Return the [X, Y] coordinate for the center point of the cell that contains the specified text.  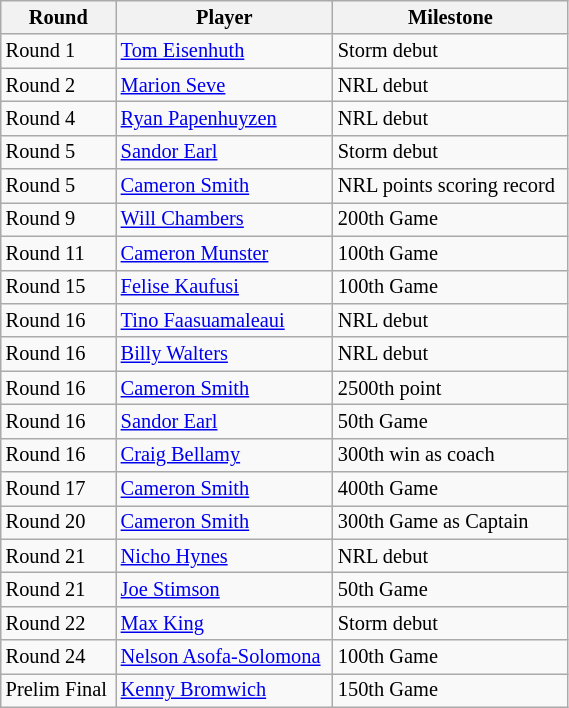
Milestone [450, 17]
Felise Kaufusi [224, 287]
Prelim Final [58, 690]
Player [224, 17]
Kenny Bromwich [224, 690]
Nelson Asofa-Solomona [224, 657]
Tom Eisenhuth [224, 51]
Round 11 [58, 253]
Joe Stimson [224, 589]
2500th point [450, 388]
Craig Bellamy [224, 455]
Round 22 [58, 623]
200th Game [450, 219]
300th win as coach [450, 455]
Nicho Hynes [224, 556]
Cameron Munster [224, 253]
Round 24 [58, 657]
Round 17 [58, 489]
Max King [224, 623]
Round 2 [58, 85]
Round [58, 17]
Round 4 [58, 118]
Will Chambers [224, 219]
Round 1 [58, 51]
Round 20 [58, 522]
150th Game [450, 690]
Marion Seve [224, 85]
Billy Walters [224, 354]
Round 9 [58, 219]
Round 15 [58, 287]
Tino Faasuamaleaui [224, 320]
300th Game as Captain [450, 522]
Ryan Papenhuyzen [224, 118]
NRL points scoring record [450, 186]
400th Game [450, 489]
